From the cell containing the given text, extract its center point as [x, y] coordinate. 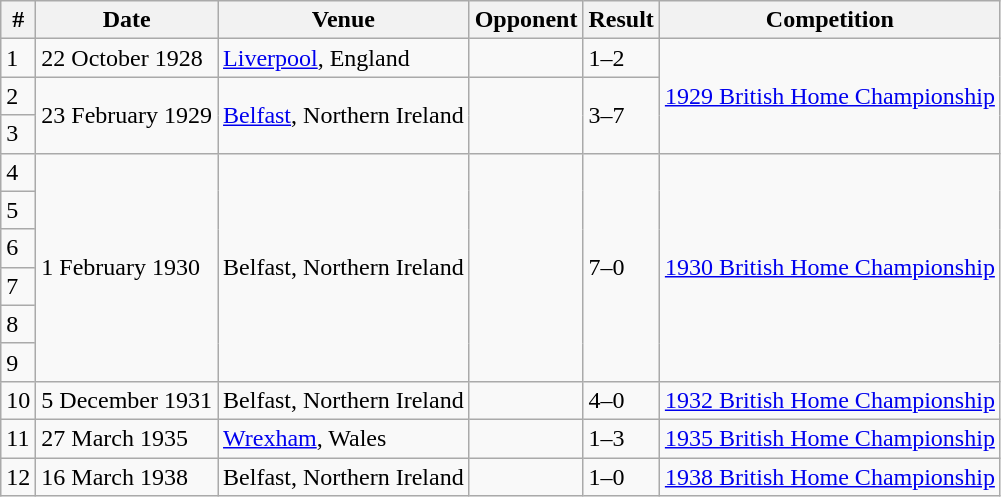
1929 British Home Championship [830, 96]
1 February 1930 [127, 267]
12 [18, 477]
16 March 1938 [127, 477]
1–2 [621, 58]
6 [18, 248]
27 March 1935 [127, 438]
3 [18, 134]
22 October 1928 [127, 58]
10 [18, 400]
4–0 [621, 400]
Result [621, 20]
Date [127, 20]
7–0 [621, 267]
Competition [830, 20]
1938 British Home Championship [830, 477]
Venue [344, 20]
2 [18, 96]
1935 British Home Championship [830, 438]
1–0 [621, 477]
8 [18, 324]
7 [18, 286]
11 [18, 438]
# [18, 20]
4 [18, 172]
Wrexham, Wales [344, 438]
9 [18, 362]
23 February 1929 [127, 115]
5 December 1931 [127, 400]
3–7 [621, 115]
5 [18, 210]
1–3 [621, 438]
1932 British Home Championship [830, 400]
1930 British Home Championship [830, 267]
Liverpool, England [344, 58]
Opponent [526, 20]
1 [18, 58]
